Search for the cell housing the specified text and yield its (x, y) center coordinate. 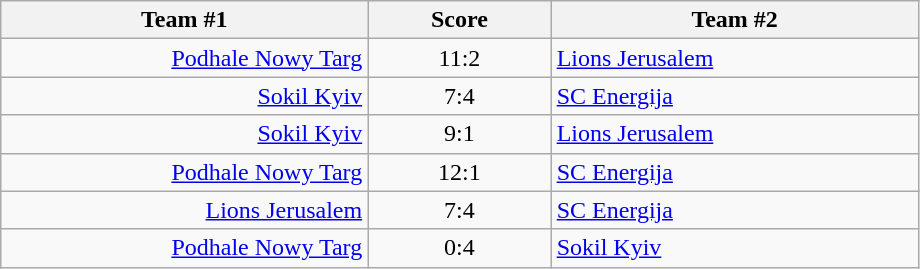
Team #1 (184, 20)
Score (460, 20)
9:1 (460, 134)
Team #2 (734, 20)
11:2 (460, 58)
12:1 (460, 172)
0:4 (460, 248)
